Return the (x, y) coordinate for the center point of the cell that contains the specified text.  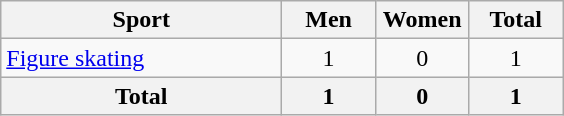
Men (329, 20)
Figure skating (142, 58)
Sport (142, 20)
Women (422, 20)
